Output the [X, Y] coordinate of the center of the cell containing the given text.  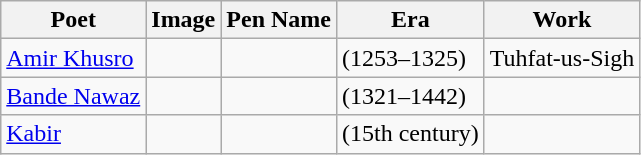
(15th century) [411, 134]
Amir Khusro [74, 58]
Poet [74, 20]
(1321–1442) [411, 96]
Kabir [74, 134]
Image [184, 20]
Tuhfat-us-Sigh [562, 58]
Pen Name [279, 20]
(1253–1325) [411, 58]
Era [411, 20]
Bande Nawaz [74, 96]
Work [562, 20]
